Capture the cell that displays the provided text and extract its [x, y] central coordinate. 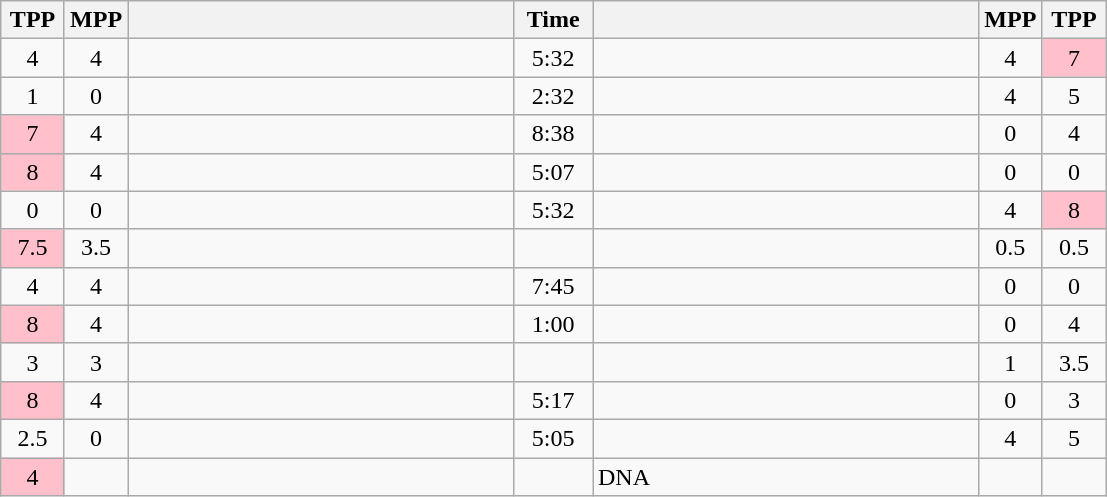
1:00 [554, 324]
Time [554, 20]
7:45 [554, 286]
5:07 [554, 172]
5:05 [554, 438]
7.5 [33, 248]
8:38 [554, 134]
2.5 [33, 438]
2:32 [554, 96]
5:17 [554, 400]
DNA [785, 477]
